Pinpoint the cell where the given text exists, returning its (x, y) midpoint coordinate. 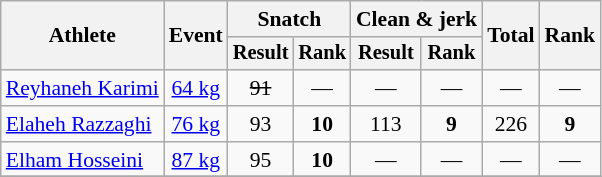
Event (196, 36)
Clean & jerk (416, 19)
Reyhaneh Karimi (82, 88)
113 (386, 124)
Athlete (82, 36)
91 (261, 88)
10 (322, 124)
Snatch (290, 19)
Total (510, 36)
226 (510, 124)
64 kg (196, 88)
Elaheh Razzaghi (82, 124)
93 (261, 124)
76 kg (196, 124)
